From the cell containing the given text, extract its center point as [x, y] coordinate. 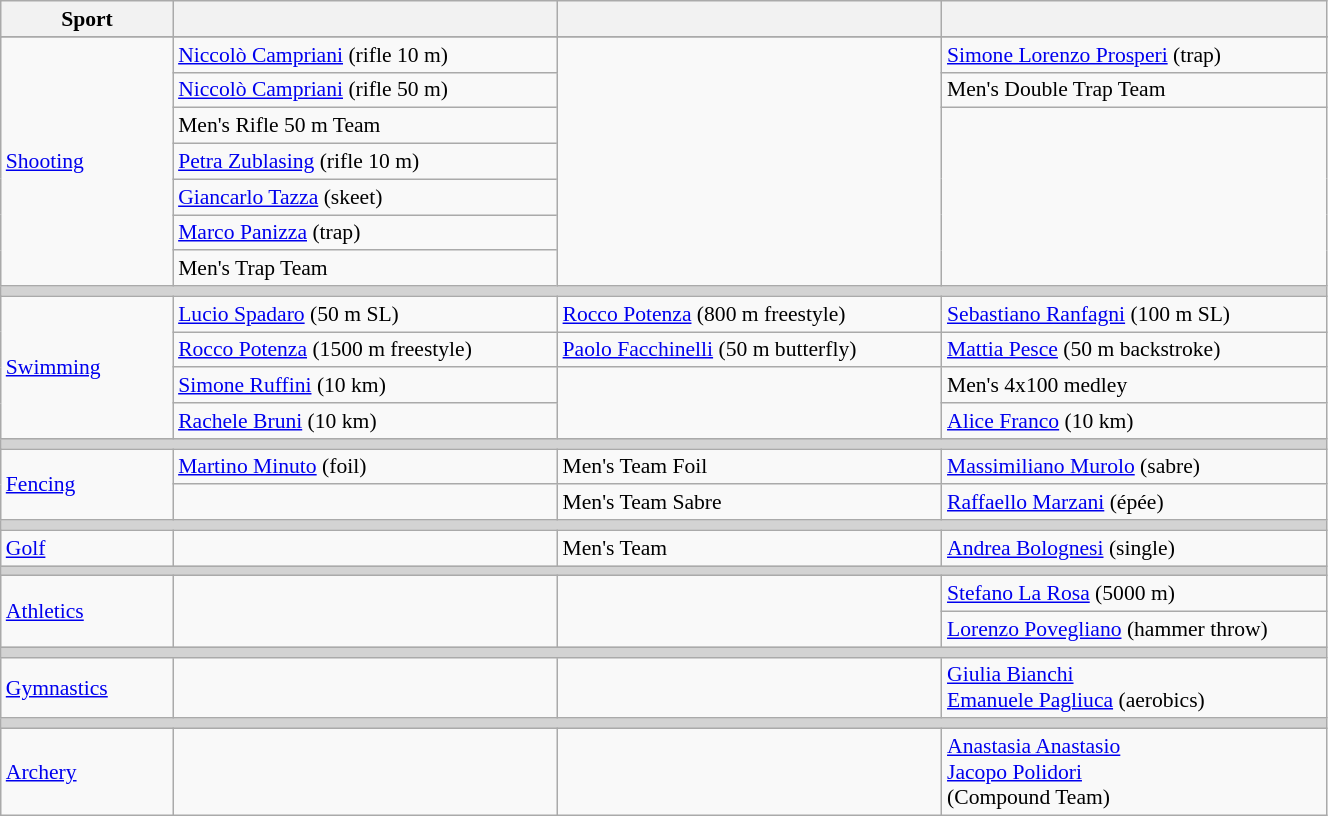
Shooting [87, 162]
Simone Ruffini (10 km) [365, 386]
Golf [87, 548]
Archery [87, 772]
Giulia BianchiEmanuele Pagliuca (aerobics) [1134, 688]
Gymnastics [87, 688]
Men's Team [750, 548]
Alice Franco (10 km) [1134, 421]
Men's Rifle 50 m Team [365, 126]
Lucio Spadaro (50 m SL) [365, 314]
Massimiliano Murolo (sabre) [1134, 467]
Men's Team Foil [750, 467]
Rocco Potenza (1500 m freestyle) [365, 350]
Swimming [87, 367]
Rachele Bruni (10 km) [365, 421]
Niccolò Campriani (rifle 10 m) [365, 55]
Niccolò Campriani (rifle 50 m) [365, 90]
Simone Lorenzo Prosperi (trap) [1134, 55]
Men's Trap Team [365, 269]
Fencing [87, 484]
Men's Double Trap Team [1134, 90]
Marco Panizza (trap) [365, 233]
Sebastiano Ranfagni (100 m SL) [1134, 314]
Sport [87, 19]
Men's Team Sabre [750, 503]
Raffaello Marzani (épée) [1134, 503]
Men's 4x100 medley [1134, 386]
Petra Zublasing (rifle 10 m) [365, 162]
Stefano La Rosa (5000 m) [1134, 594]
Athletics [87, 612]
Martino Minuto (foil) [365, 467]
Lorenzo Povegliano (hammer throw) [1134, 630]
Mattia Pesce (50 m backstroke) [1134, 350]
Paolo Facchinelli (50 m butterfly) [750, 350]
Anastasia AnastasioJacopo Polidori(Compound Team) [1134, 772]
Giancarlo Tazza (skeet) [365, 197]
Rocco Potenza (800 m freestyle) [750, 314]
Andrea Bolognesi (single) [1134, 548]
